Pinpoint the cell where the given text exists, returning its [x, y] midpoint coordinate. 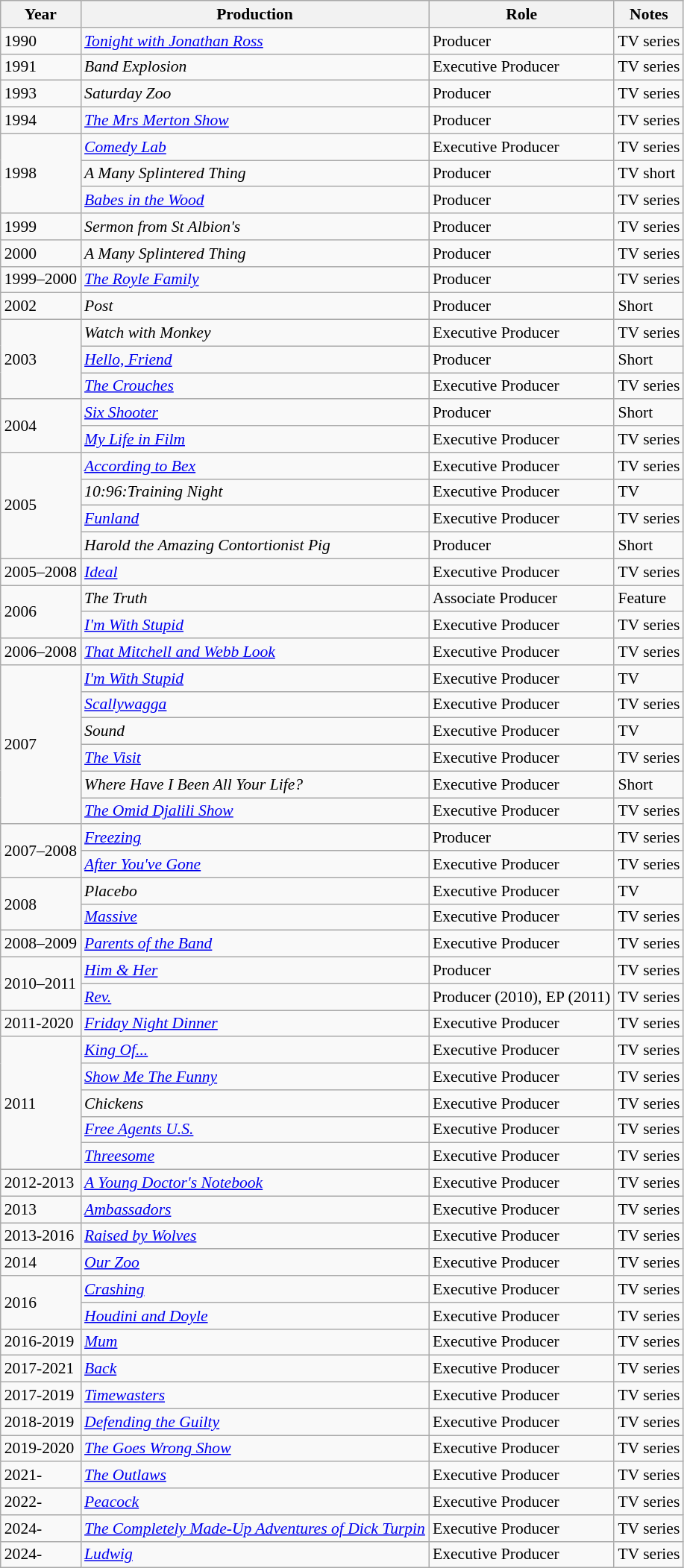
The Goes Wrong Show [255, 1449]
Rev. [255, 997]
Show Me The Funny [255, 1077]
2005–2008 [40, 572]
2017-2019 [40, 1396]
Timewasters [255, 1396]
The Truth [255, 599]
Notes [649, 14]
After You've Gone [255, 864]
2022- [40, 1502]
Chickens [255, 1103]
2016 [40, 1302]
Ambassadors [255, 1209]
A Young Doctor's Notebook [255, 1183]
10:96:Training Night [255, 492]
2016-2019 [40, 1342]
According to Bex [255, 466]
The Completely Made-Up Adventures of Dick Turpin [255, 1528]
1999 [40, 227]
Associate Producer [521, 599]
Him & Her [255, 971]
2013 [40, 1209]
Parents of the Band [255, 944]
The Outlaws [255, 1476]
Role [521, 14]
2019-2020 [40, 1449]
1998 [40, 173]
2003 [40, 359]
Mum [255, 1342]
Raised by Wolves [255, 1236]
The Visit [255, 758]
2008–2009 [40, 944]
Placebo [255, 891]
2013-2016 [40, 1236]
Watch with Monkey [255, 333]
Hello, Friend [255, 359]
2011-2020 [40, 1024]
Free Agents U.S. [255, 1130]
2006–2008 [40, 652]
2007–2008 [40, 851]
The Mrs Merton Show [255, 121]
Sermon from St Albion's [255, 227]
Babes in the Wood [255, 201]
2021- [40, 1476]
2006 [40, 611]
Scallywagga [255, 705]
1994 [40, 121]
Saturday Zoo [255, 94]
Peacock [255, 1502]
Friday Night Dinner [255, 1024]
Freezing [255, 838]
Producer (2010), EP (2011) [521, 997]
Ideal [255, 572]
2017-2021 [40, 1369]
1991 [40, 67]
King Of... [255, 1051]
Defending the Guilty [255, 1422]
1999–2000 [40, 280]
1990 [40, 41]
2012-2013 [40, 1183]
Funland [255, 519]
TV short [649, 174]
2011 [40, 1103]
That Mitchell and Webb Look [255, 652]
Feature [649, 599]
2005 [40, 506]
Comedy Lab [255, 147]
Where Have I Been All Your Life? [255, 784]
Crashing [255, 1289]
Harold the Amazing Contortionist Pig [255, 546]
Massive [255, 917]
The Crouches [255, 386]
2010–2011 [40, 984]
1993 [40, 94]
Ludwig [255, 1555]
2014 [40, 1263]
Sound [255, 731]
Houdini and Doyle [255, 1316]
Production [255, 14]
Six Shooter [255, 413]
2008 [40, 904]
Threesome [255, 1156]
Band Explosion [255, 67]
The Royle Family [255, 280]
2018-2019 [40, 1422]
Tonight with Jonathan Ross [255, 41]
Post [255, 306]
Our Zoo [255, 1263]
2002 [40, 306]
My Life in Film [255, 439]
2007 [40, 745]
2004 [40, 426]
Year [40, 14]
The Omid Djalili Show [255, 811]
Back [255, 1369]
2000 [40, 254]
